Detect which cell encompasses the target text, then output its [X, Y] center coordinate. 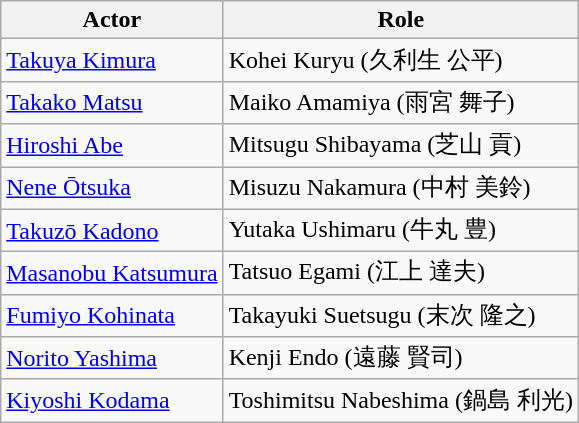
Kenji Endo (遠藤 賢司) [400, 358]
Norito Yashima [112, 358]
Role [400, 20]
Takako Matsu [112, 102]
Misuzu Nakamura (中村 美鈴) [400, 188]
Toshimitsu Nabeshima (鍋島 利光) [400, 400]
Tatsuo Egami (江上 達夫) [400, 274]
Kiyoshi Kodama [112, 400]
Yutaka Ushimaru (牛丸 豊) [400, 230]
Takuya Kimura [112, 60]
Kohei Kuryu (久利生 公平) [400, 60]
Masanobu Katsumura [112, 274]
Mitsugu Shibayama (芝山 貢) [400, 146]
Nene Ōtsuka [112, 188]
Takuzō Kadono [112, 230]
Fumiyo Kohinata [112, 316]
Maiko Amamiya (雨宮 舞子) [400, 102]
Actor [112, 20]
Takayuki Suetsugu (末次 隆之) [400, 316]
Hiroshi Abe [112, 146]
